Determine the [x, y] coordinate at the center of the cell enclosing the given text.  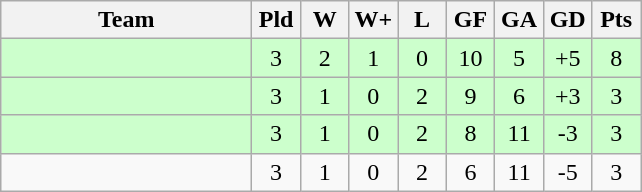
+5 [568, 58]
9 [470, 96]
Pld [276, 20]
W+ [374, 20]
+3 [568, 96]
-5 [568, 172]
Team [126, 20]
GD [568, 20]
L [422, 20]
GF [470, 20]
W [324, 20]
5 [520, 58]
Pts [616, 20]
GA [520, 20]
10 [470, 58]
-3 [568, 134]
